Pinpoint the cell where the given text exists, returning its (X, Y) midpoint coordinate. 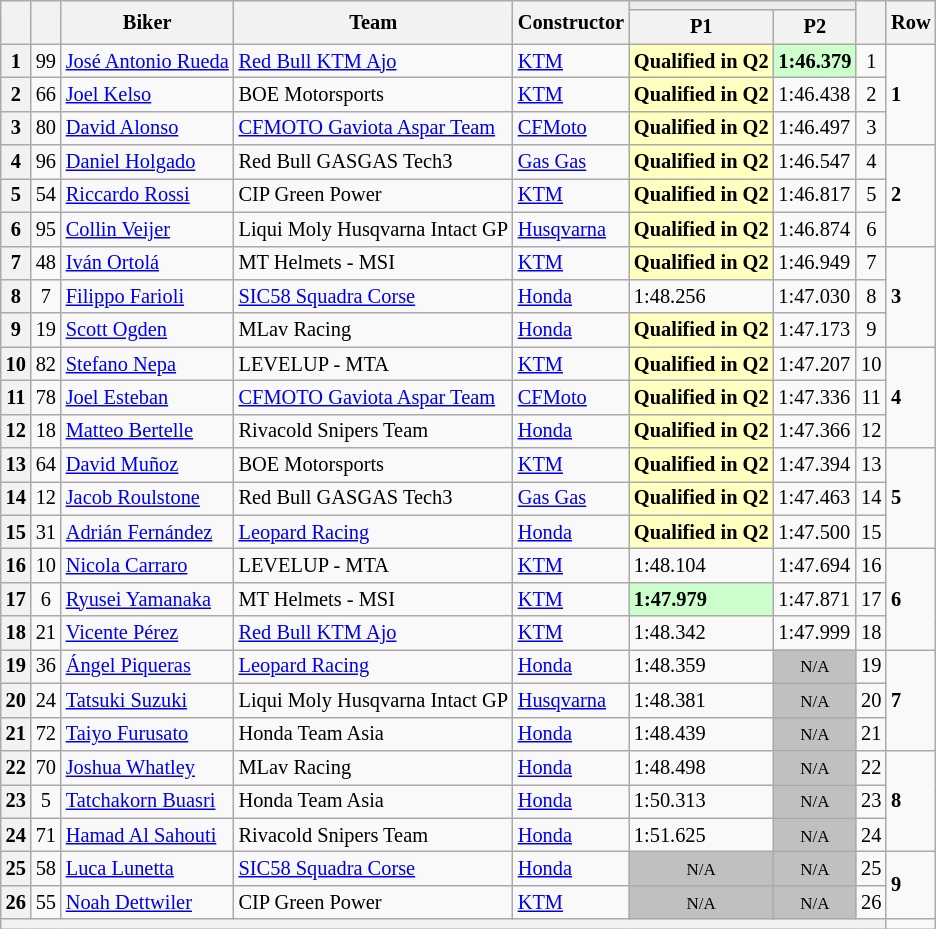
95 (46, 229)
1:46.949 (814, 263)
1:47.030 (814, 296)
Joshua Whatley (148, 767)
Row (910, 22)
66 (46, 94)
Iván Ortolá (148, 263)
Daniel Holgado (148, 162)
P2 (814, 27)
1:48.104 (701, 565)
1:47.999 (814, 633)
80 (46, 128)
96 (46, 162)
Noah Dettwiler (148, 902)
Ángel Piqueras (148, 666)
1:50.313 (701, 801)
1:46.874 (814, 229)
1:46.438 (814, 94)
Ryusei Yamanaka (148, 599)
Luca Lunetta (148, 868)
Stefano Nepa (148, 364)
36 (46, 666)
Collin Veijer (148, 229)
P1 (701, 27)
Riccardo Rossi (148, 195)
1:48.342 (701, 633)
Filippo Farioli (148, 296)
José Antonio Rueda (148, 61)
David Muñoz (148, 465)
Joel Esteban (148, 397)
Hamad Al Sahouti (148, 835)
Vicente Pérez (148, 633)
58 (46, 868)
1:47.871 (814, 599)
Tatchakorn Buasri (148, 801)
Joel Kelso (148, 94)
99 (46, 61)
71 (46, 835)
Nicola Carraro (148, 565)
Tatsuki Suzuki (148, 700)
48 (46, 263)
1:47.173 (814, 330)
1:48.359 (701, 666)
1:47.979 (701, 599)
Biker (148, 22)
Adrián Fernández (148, 532)
Scott Ogden (148, 330)
1:46.547 (814, 162)
1:48.498 (701, 767)
70 (46, 767)
Constructor (571, 22)
1:48.381 (701, 700)
1:47.500 (814, 532)
1:48.439 (701, 734)
Matteo Bertelle (148, 431)
1:46.497 (814, 128)
1:47.366 (814, 431)
31 (46, 532)
82 (46, 364)
Team (374, 22)
1:47.463 (814, 498)
Taiyo Furusato (148, 734)
1:47.694 (814, 565)
1:47.394 (814, 465)
55 (46, 902)
1:51.625 (701, 835)
1:47.207 (814, 364)
54 (46, 195)
1:46.379 (814, 61)
1:46.817 (814, 195)
64 (46, 465)
1:48.256 (701, 296)
72 (46, 734)
78 (46, 397)
1:47.336 (814, 397)
David Alonso (148, 128)
Jacob Roulstone (148, 498)
